Return (X, Y) of the center of cell containing provided text 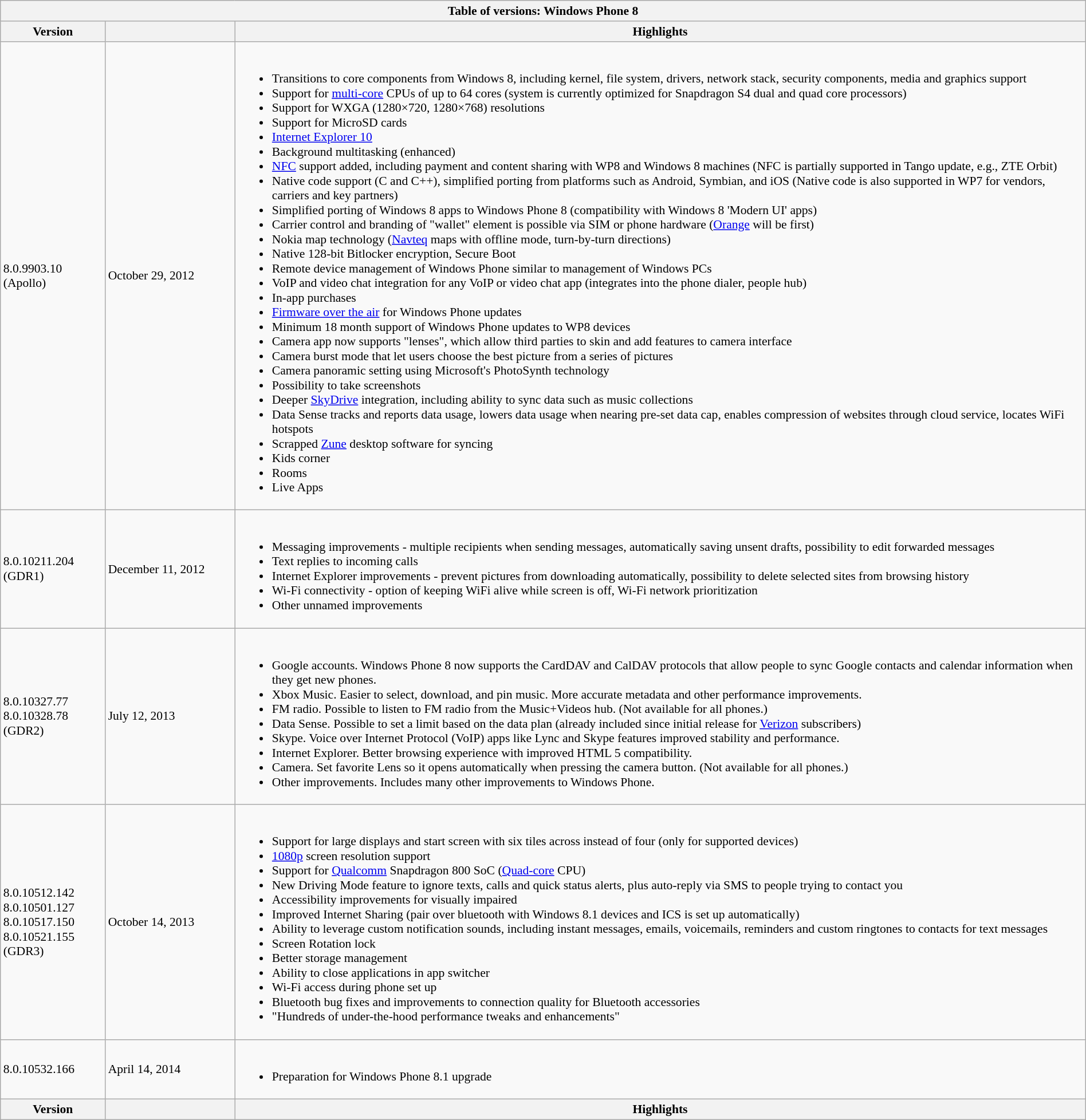
October 14, 2013 (170, 922)
8.0.10512.1428.0.10501.1278.0.10517.1508.0.10521.155(GDR3) (53, 922)
December 11, 2012 (170, 569)
October 29, 2012 (170, 275)
8.0.9903.10(Apollo) (53, 275)
July 12, 2013 (170, 716)
8.0.10327.778.0.10328.78(GDR2) (53, 716)
8.0.10532.166 (53, 1070)
8.0.10211.204(GDR1) (53, 569)
Table of versions: Windows Phone 8 (543, 11)
Preparation for Windows Phone 8.1 upgrade (660, 1070)
April 14, 2014 (170, 1070)
